Determine the [X, Y] coordinate at the center of the cell enclosing the given text.  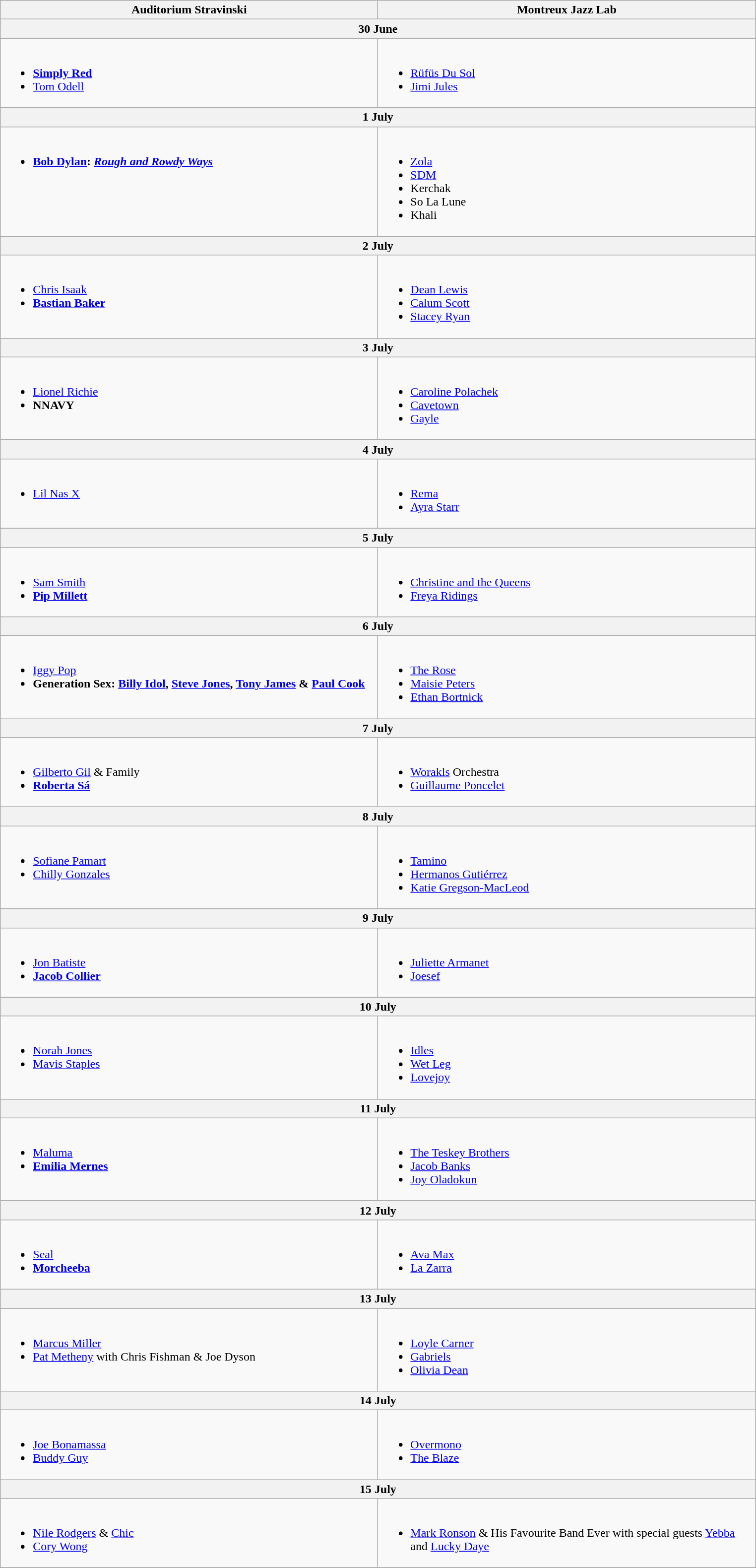
Joe BonamassaBuddy Guy [189, 1445]
11 July [378, 1108]
30 June [378, 29]
9 July [378, 918]
Dean LewisCalum ScottStacey Ryan [567, 297]
14 July [378, 1401]
Iggy PopGeneration Sex: Billy Idol, Steve Jones, Tony James & Paul Cook [189, 677]
Chris IsaakBastian Baker [189, 297]
4 July [378, 449]
Bob Dylan: Rough and Rowdy Ways [189, 182]
Sofiane PamartChilly Gonzales [189, 868]
ZolaSDMKerchakSo La LuneKhali [567, 182]
TaminoHermanos GutiérrezKatie Gregson-MacLeod [567, 868]
7 July [378, 728]
Gilberto Gil & FamilyRoberta Sá [189, 772]
15 July [378, 1489]
Marcus MillerPat Metheny with Chris Fishman & Joe Dyson [189, 1350]
The Teskey BrothersJacob BanksJoy Oladokun [567, 1159]
Worakls OrchestraGuillaume Poncelet [567, 772]
6 July [378, 626]
Caroline PolachekCavetownGayle [567, 398]
Ava MaxLa Zarra [567, 1254]
Norah JonesMavis Staples [189, 1057]
Auditorium Stravinski [189, 10]
Lionel RichieNNAVY [189, 398]
1 July [378, 117]
12 July [378, 1210]
Montreux Jazz Lab [567, 10]
Juliette ArmanetJoesef [567, 962]
3 July [378, 347]
RemaAyra Starr [567, 493]
Loyle CarnerGabrielsOlivia Dean [567, 1350]
MalumaEmilia Mernes [189, 1159]
IdlesWet LegLovejoy [567, 1057]
OvermonoThe Blaze [567, 1445]
10 July [378, 1007]
Christine and the QueensFreya Ridings [567, 582]
The RoseMaisie PetersEthan Bortnick [567, 677]
Sam SmithPip Millett [189, 582]
2 July [378, 246]
Nile Rodgers & ChicCory Wong [189, 1533]
SealMorcheeba [189, 1254]
Rüfüs Du SolJimi Jules [567, 73]
Simply RedTom Odell [189, 73]
Mark Ronson & His Favourite Band Ever with special guests Yebba and Lucky Daye [567, 1533]
13 July [378, 1298]
Lil Nas X [189, 493]
8 July [378, 817]
5 July [378, 538]
Jon BatisteJacob Collier [189, 962]
